Detect which cell encompasses the target text, then output its [X, Y] center coordinate. 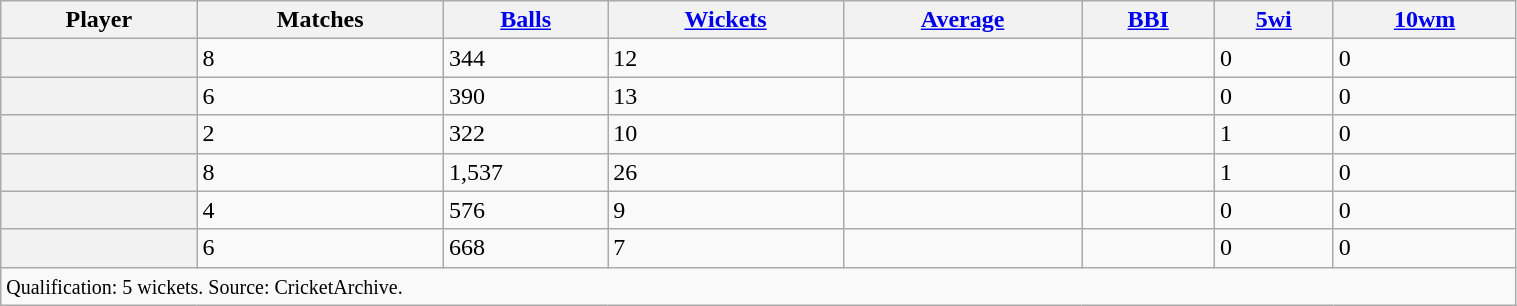
BBI [1148, 20]
10 [726, 134]
Wickets [726, 20]
390 [526, 96]
Matches [320, 20]
26 [726, 172]
Balls [526, 20]
7 [726, 248]
344 [526, 58]
576 [526, 210]
10wm [1424, 20]
12 [726, 58]
4 [320, 210]
668 [526, 248]
322 [526, 134]
Player [99, 20]
5wi [1274, 20]
2 [320, 134]
9 [726, 210]
Average [962, 20]
1,537 [526, 172]
Qualification: 5 wickets. Source: CricketArchive. [758, 286]
13 [726, 96]
